Locate the cell with the specified text and output its [X, Y] center coordinate. 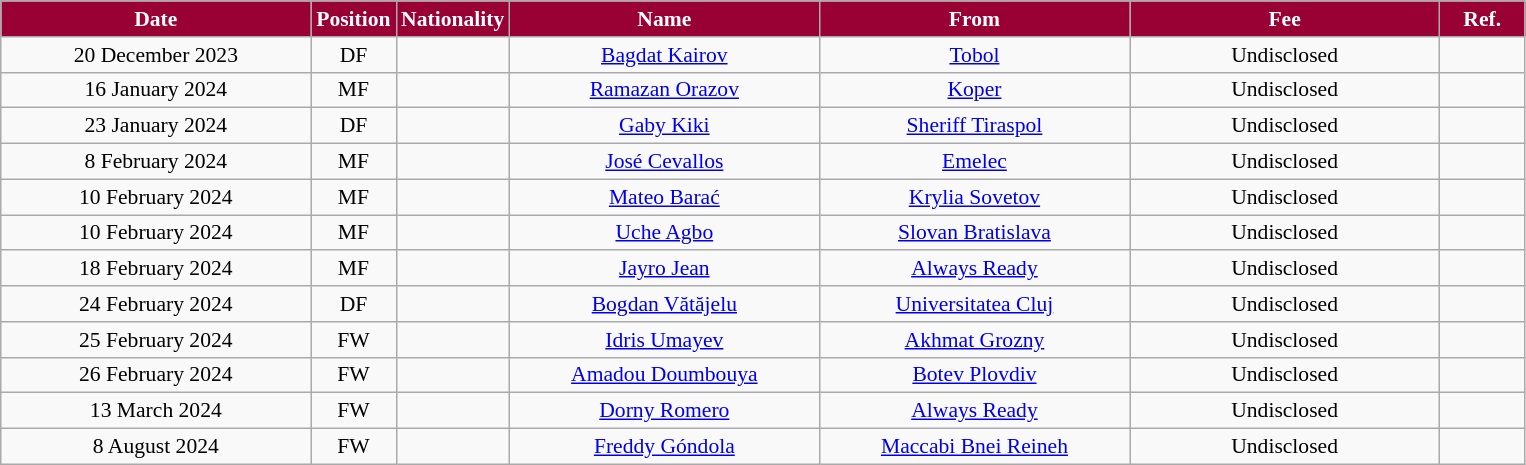
Ramazan Orazov [664, 90]
Sheriff Tiraspol [974, 126]
Ref. [1482, 19]
Maccabi Bnei Reineh [974, 447]
16 January 2024 [156, 90]
Dorny Romero [664, 411]
18 February 2024 [156, 269]
Krylia Sovetov [974, 197]
25 February 2024 [156, 340]
13 March 2024 [156, 411]
26 February 2024 [156, 375]
Gaby Kiki [664, 126]
Slovan Bratislava [974, 233]
23 January 2024 [156, 126]
From [974, 19]
24 February 2024 [156, 304]
Jayro Jean [664, 269]
Uche Agbo [664, 233]
Idris Umayev [664, 340]
20 December 2023 [156, 55]
Name [664, 19]
Mateo Barać [664, 197]
Emelec [974, 162]
Fee [1285, 19]
Akhmat Grozny [974, 340]
8 February 2024 [156, 162]
Date [156, 19]
José Cevallos [664, 162]
Nationality [452, 19]
Bagdat Kairov [664, 55]
Botev Plovdiv [974, 375]
Universitatea Cluj [974, 304]
Tobol [974, 55]
Bogdan Vătăjelu [664, 304]
Koper [974, 90]
Amadou Doumbouya [664, 375]
8 August 2024 [156, 447]
Position [354, 19]
Freddy Góndola [664, 447]
